Detect which cell encompasses the target text, then output its [X, Y] center coordinate. 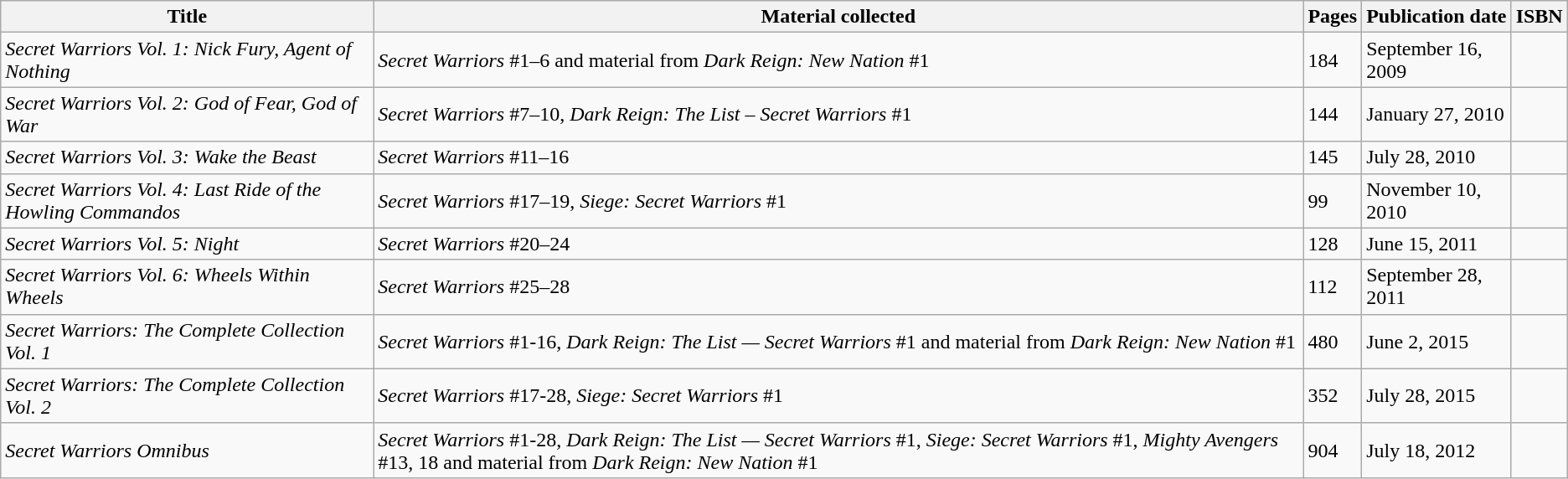
Secret Warriors Vol. 5: Night [188, 244]
Secret Warriors #17–19, Siege: Secret Warriors #1 [838, 201]
July 18, 2012 [1437, 451]
July 28, 2010 [1437, 157]
Secret Warriors #7–10, Dark Reign: The List – Secret Warriors #1 [838, 114]
Secret Warriors #20–24 [838, 244]
Secret Warriors #11–16 [838, 157]
Secret Warriors Vol. 6: Wheels Within Wheels [188, 286]
Secret Warriors Omnibus [188, 451]
Secret Warriors #1–6 and material from Dark Reign: New Nation #1 [838, 60]
112 [1333, 286]
128 [1333, 244]
480 [1333, 342]
Secret Warriors Vol. 1: Nick Fury, Agent of Nothing [188, 60]
Pages [1333, 17]
184 [1333, 60]
September 28, 2011 [1437, 286]
Material collected [838, 17]
June 15, 2011 [1437, 244]
Secret Warriors Vol. 4: Last Ride of the Howling Commandos [188, 201]
Secret Warriors #17-28, Siege: Secret Warriors #1 [838, 395]
September 16, 2009 [1437, 60]
ISBN [1540, 17]
Publication date [1437, 17]
Title [188, 17]
Secret Warriors: The Complete Collection Vol. 1 [188, 342]
January 27, 2010 [1437, 114]
144 [1333, 114]
Secret Warriors Vol. 3: Wake the Beast [188, 157]
June 2, 2015 [1437, 342]
Secret Warriors: The Complete Collection Vol. 2 [188, 395]
Secret Warriors Vol. 2: God of Fear, God of War [188, 114]
November 10, 2010 [1437, 201]
Secret Warriors #1-16, Dark Reign: The List — Secret Warriors #1 and material from Dark Reign: New Nation #1 [838, 342]
145 [1333, 157]
99 [1333, 201]
Secret Warriors #25–28 [838, 286]
904 [1333, 451]
July 28, 2015 [1437, 395]
352 [1333, 395]
